Locate the cell with the specified text and output its (x, y) center coordinate. 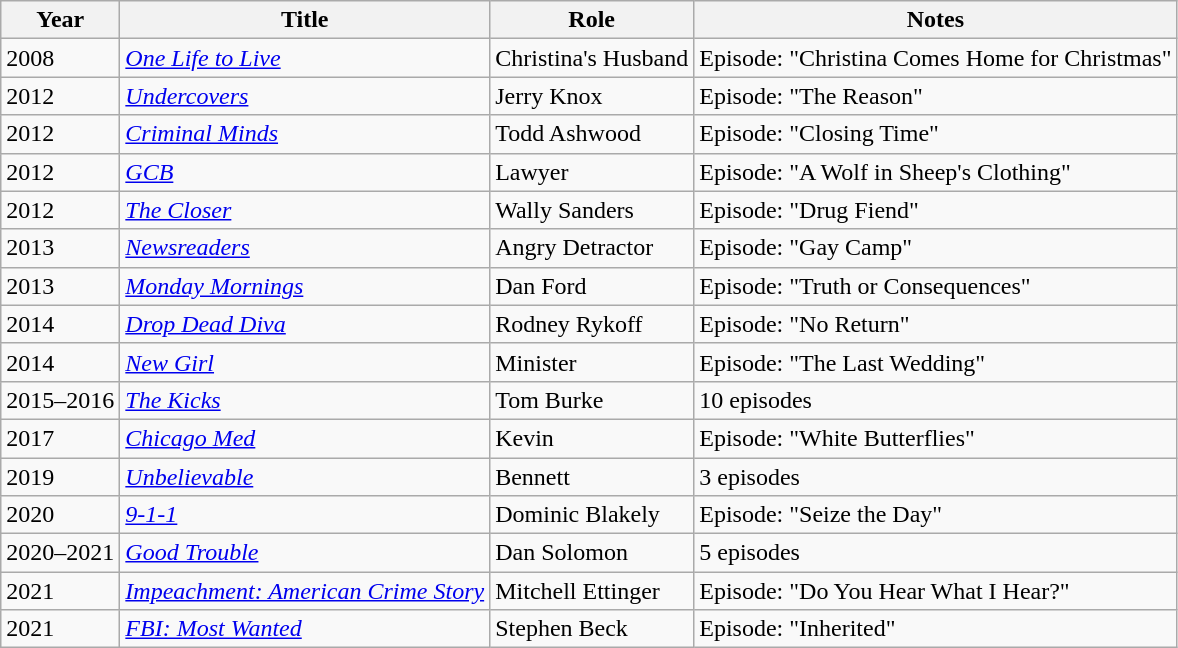
New Girl (305, 362)
One Life to Live (305, 58)
Criminal Minds (305, 134)
Christina's Husband (592, 58)
Episode: "The Last Wedding" (936, 362)
The Kicks (305, 400)
Wally Sanders (592, 210)
Notes (936, 20)
Minister (592, 362)
Angry Detractor (592, 248)
3 episodes (936, 477)
2019 (60, 477)
Episode: "No Return" (936, 324)
10 episodes (936, 400)
Episode: "Gay Camp" (936, 248)
Undercovers (305, 96)
The Closer (305, 210)
Tom Burke (592, 400)
Episode: "Inherited" (936, 629)
Unbelievable (305, 477)
Monday Mornings (305, 286)
2017 (60, 438)
Chicago Med (305, 438)
Dan Solomon (592, 553)
2008 (60, 58)
Jerry Knox (592, 96)
GCB (305, 172)
Mitchell Ettinger (592, 591)
Good Trouble (305, 553)
Episode: "White Butterflies" (936, 438)
Bennett (592, 477)
Episode: "A Wolf in Sheep's Clothing" (936, 172)
Kevin (592, 438)
Episode: "Drug Fiend" (936, 210)
2015–2016 (60, 400)
Lawyer (592, 172)
Episode: "Seize the Day" (936, 515)
2020 (60, 515)
FBI: Most Wanted (305, 629)
Episode: "Christina Comes Home for Christmas" (936, 58)
Dominic Blakely (592, 515)
Newsreaders (305, 248)
Impeachment: American Crime Story (305, 591)
Role (592, 20)
Rodney Rykoff (592, 324)
Episode: "The Reason" (936, 96)
Episode: "Closing Time" (936, 134)
9-1-1 (305, 515)
5 episodes (936, 553)
Todd Ashwood (592, 134)
Episode: "Do You Hear What I Hear?" (936, 591)
Stephen Beck (592, 629)
Year (60, 20)
2020–2021 (60, 553)
Episode: "Truth or Consequences" (936, 286)
Drop Dead Diva (305, 324)
Title (305, 20)
Dan Ford (592, 286)
